Find where the given text appears and provide that cell's center as (x, y) coordinate. 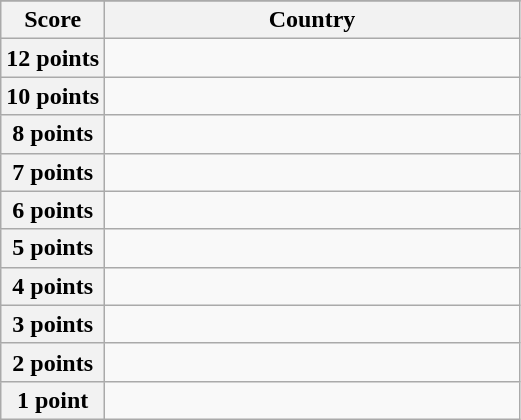
2 points (53, 362)
3 points (53, 324)
6 points (53, 210)
Country (312, 20)
4 points (53, 286)
10 points (53, 96)
12 points (53, 58)
8 points (53, 134)
Score (53, 20)
5 points (53, 248)
1 point (53, 400)
7 points (53, 172)
